Detect which cell encompasses the target text, then output its [x, y] center coordinate. 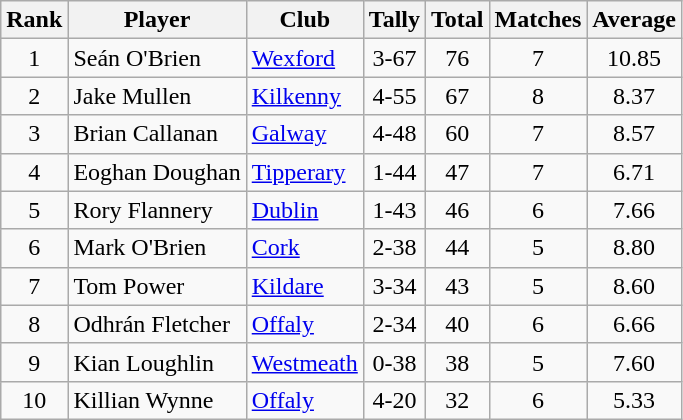
8.80 [634, 248]
Brian Callanan [157, 134]
Matches [538, 20]
6.71 [634, 172]
0-38 [394, 362]
1-44 [394, 172]
Galway [304, 134]
4-48 [394, 134]
1 [34, 58]
4-20 [394, 400]
2-34 [394, 324]
7.60 [634, 362]
Killian Wynne [157, 400]
Tom Power [157, 286]
9 [34, 362]
46 [458, 210]
Dublin [304, 210]
2-38 [394, 248]
3 [34, 134]
Kian Loughlin [157, 362]
67 [458, 96]
44 [458, 248]
4-55 [394, 96]
1-43 [394, 210]
Kildare [304, 286]
Eoghan Doughan [157, 172]
40 [458, 324]
7.66 [634, 210]
Cork [304, 248]
38 [458, 362]
60 [458, 134]
Jake Mullen [157, 96]
8.37 [634, 96]
Total [458, 20]
Rank [34, 20]
Kilkenny [304, 96]
3-34 [394, 286]
Average [634, 20]
32 [458, 400]
Rory Flannery [157, 210]
47 [458, 172]
Wexford [304, 58]
4 [34, 172]
Odhrán Fletcher [157, 324]
10.85 [634, 58]
8.57 [634, 134]
Seán O'Brien [157, 58]
6.66 [634, 324]
Mark O'Brien [157, 248]
Player [157, 20]
76 [458, 58]
5.33 [634, 400]
8.60 [634, 286]
10 [34, 400]
Tipperary [304, 172]
Tally [394, 20]
3-67 [394, 58]
Club [304, 20]
43 [458, 286]
2 [34, 96]
Westmeath [304, 362]
